Extract the (X, Y) coordinate from the center of the cell holding the provided text.  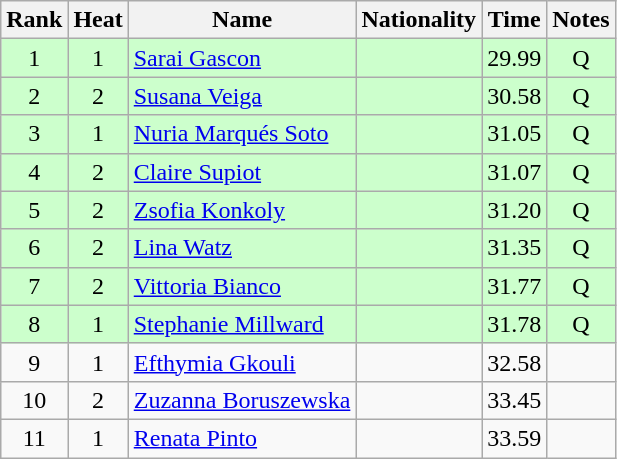
9 (34, 362)
Stephanie Millward (242, 324)
6 (34, 248)
Heat (98, 20)
31.05 (514, 134)
7 (34, 286)
30.58 (514, 96)
8 (34, 324)
Rank (34, 20)
32.58 (514, 362)
31.35 (514, 248)
11 (34, 438)
5 (34, 210)
31.77 (514, 286)
Zsofia Konkoly (242, 210)
29.99 (514, 58)
33.59 (514, 438)
Sarai Gascon (242, 58)
Lina Watz (242, 248)
Notes (581, 20)
31.78 (514, 324)
31.20 (514, 210)
Efthymia Gkouli (242, 362)
Nationality (419, 20)
Renata Pinto (242, 438)
31.07 (514, 172)
Time (514, 20)
4 (34, 172)
Claire Supiot (242, 172)
Zuzanna Boruszewska (242, 400)
33.45 (514, 400)
Name (242, 20)
Nuria Marqués Soto (242, 134)
Vittoria Bianco (242, 286)
3 (34, 134)
Susana Veiga (242, 96)
10 (34, 400)
